From the cell containing the given text, extract its center point as [x, y] coordinate. 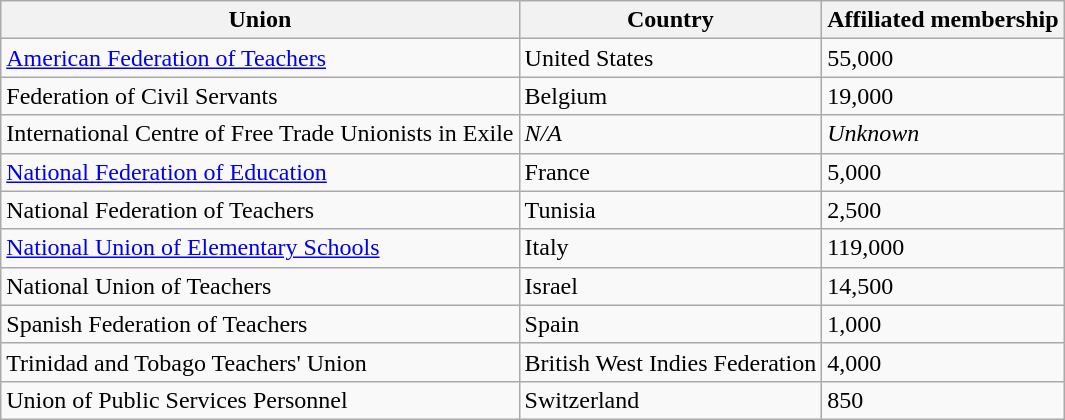
Federation of Civil Servants [260, 96]
Israel [670, 286]
Trinidad and Tobago Teachers' Union [260, 362]
Italy [670, 248]
Union of Public Services Personnel [260, 400]
Affiliated membership [943, 20]
American Federation of Teachers [260, 58]
N/A [670, 134]
United States [670, 58]
National Federation of Teachers [260, 210]
Tunisia [670, 210]
Belgium [670, 96]
19,000 [943, 96]
Spain [670, 324]
Union [260, 20]
850 [943, 400]
4,000 [943, 362]
National Union of Teachers [260, 286]
Unknown [943, 134]
55,000 [943, 58]
Spanish Federation of Teachers [260, 324]
2,500 [943, 210]
British West Indies Federation [670, 362]
International Centre of Free Trade Unionists in Exile [260, 134]
National Union of Elementary Schools [260, 248]
119,000 [943, 248]
Switzerland [670, 400]
Country [670, 20]
1,000 [943, 324]
France [670, 172]
National Federation of Education [260, 172]
14,500 [943, 286]
5,000 [943, 172]
